Return the [x, y] coordinate for the center point of the cell that contains the specified text.  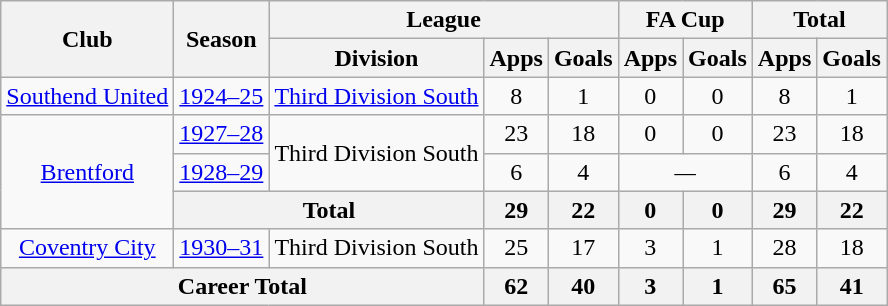
— [685, 172]
1924–25 [222, 96]
17 [583, 248]
Brentford [88, 172]
Division [376, 58]
25 [516, 248]
Club [88, 39]
Season [222, 39]
League [444, 20]
1927–28 [222, 134]
1930–31 [222, 248]
28 [784, 248]
Coventry City [88, 248]
FA Cup [685, 20]
1928–29 [222, 172]
41 [852, 286]
62 [516, 286]
65 [784, 286]
40 [583, 286]
Career Total [242, 286]
Southend United [88, 96]
